From the cell containing the given text, extract its center point as [x, y] coordinate. 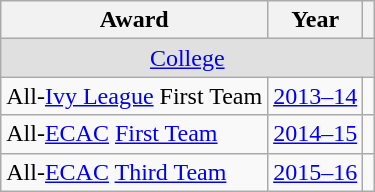
All-ECAC Third Team [134, 172]
Year [316, 20]
All-Ivy League First Team [134, 96]
2014–15 [316, 134]
College [188, 58]
2013–14 [316, 96]
2015–16 [316, 172]
Award [134, 20]
All-ECAC First Team [134, 134]
